Output the (x, y) coordinate of the center of the cell containing the given text.  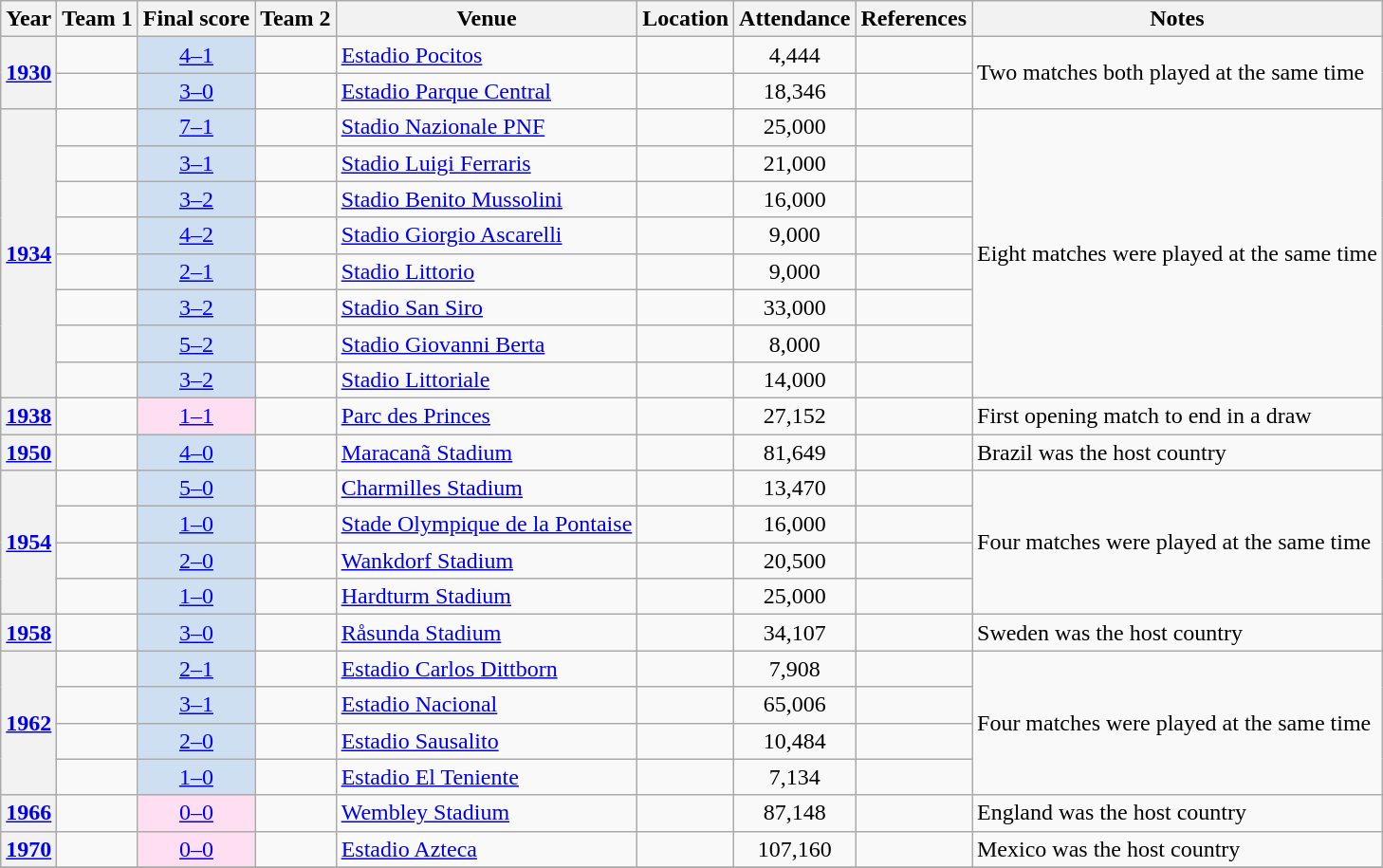
1950 (28, 452)
Hardturm Stadium (487, 597)
First opening match to end in a draw (1176, 416)
1934 (28, 253)
Estadio El Teniente (487, 777)
5–0 (195, 489)
Estadio Sausalito (487, 741)
1954 (28, 543)
4–0 (195, 452)
13,470 (795, 489)
1938 (28, 416)
Location (686, 19)
4–1 (195, 55)
20,500 (795, 561)
1958 (28, 633)
27,152 (795, 416)
Mexico was the host country (1176, 849)
Venue (487, 19)
18,346 (795, 91)
8,000 (795, 343)
10,484 (795, 741)
Stadio Benito Mussolini (487, 199)
Stadio Giorgio Ascarelli (487, 235)
Eight matches were played at the same time (1176, 253)
Attendance (795, 19)
7,908 (795, 669)
Wankdorf Stadium (487, 561)
1930 (28, 73)
1–1 (195, 416)
5–2 (195, 343)
Brazil was the host country (1176, 452)
7–1 (195, 127)
Year (28, 19)
Stadio Luigi Ferraris (487, 163)
65,006 (795, 705)
Maracanã Stadium (487, 452)
Team 1 (98, 19)
107,160 (795, 849)
Stadio Giovanni Berta (487, 343)
England was the host country (1176, 813)
4–2 (195, 235)
Wembley Stadium (487, 813)
Final score (195, 19)
7,134 (795, 777)
Parc des Princes (487, 416)
1962 (28, 723)
4,444 (795, 55)
81,649 (795, 452)
Notes (1176, 19)
33,000 (795, 307)
Råsunda Stadium (487, 633)
Stadio Nazionale PNF (487, 127)
87,148 (795, 813)
References (914, 19)
14,000 (795, 379)
Two matches both played at the same time (1176, 73)
Sweden was the host country (1176, 633)
Estadio Carlos Dittborn (487, 669)
Estadio Azteca (487, 849)
Stadio Littoriale (487, 379)
Estadio Parque Central (487, 91)
34,107 (795, 633)
Stadio San Siro (487, 307)
Estadio Nacional (487, 705)
21,000 (795, 163)
Stade Olympique de la Pontaise (487, 525)
1966 (28, 813)
Estadio Pocitos (487, 55)
Stadio Littorio (487, 271)
Charmilles Stadium (487, 489)
Team 2 (296, 19)
1970 (28, 849)
